For the text-containing cell, return its midpoint in [X, Y] coordinate format. 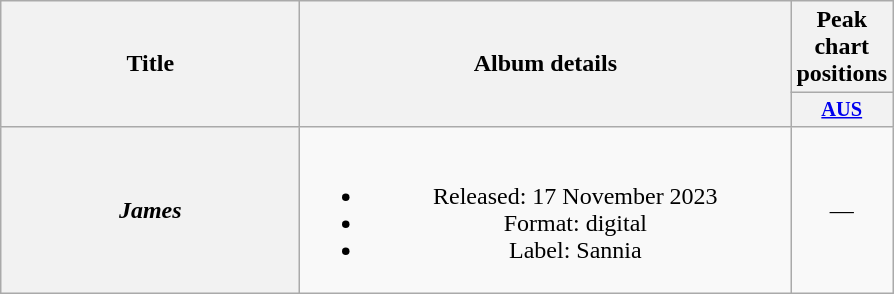
Released: 17 November 2023Format: digitalLabel: Sannia [546, 210]
Album details [546, 64]
Peak chartpositions [842, 47]
James [150, 210]
— [842, 210]
AUS [842, 110]
Title [150, 64]
